Capture the cell that displays the provided text and extract its [x, y] central coordinate. 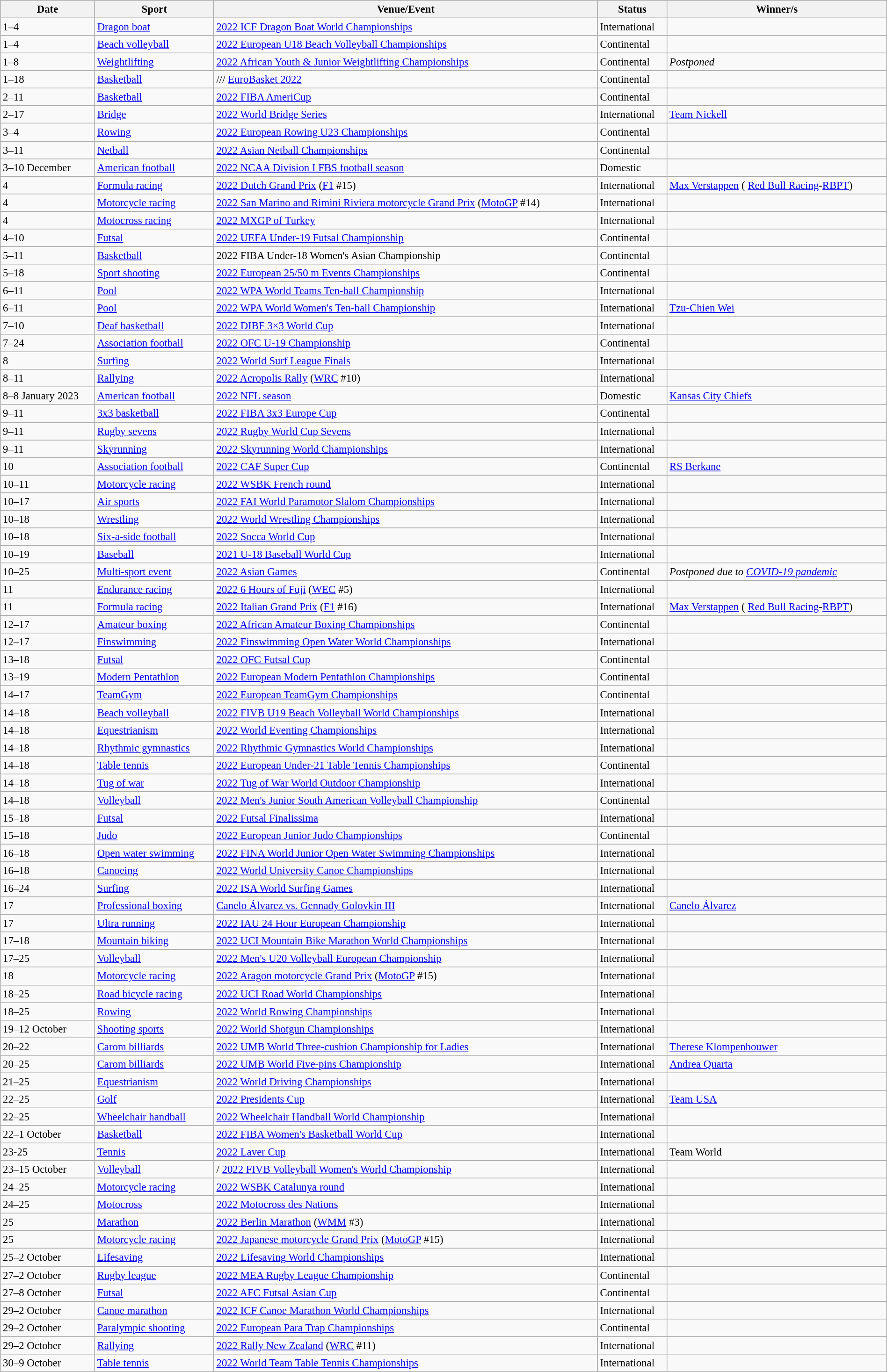
10–25 [48, 572]
2022 Italian Grand Prix (F1 #16) [406, 607]
Modern Pentathlon [154, 678]
3–10 December [48, 167]
2022 ICF Canoe Marathon World Championships [406, 1310]
Kansas City Chiefs [777, 396]
2022 Rhythmic Gymnastics World Championships [406, 748]
Deaf basketball [154, 326]
2022 Men's Junior South American Volleyball Championship [406, 801]
8 [48, 361]
Rugby sevens [154, 431]
2022 FAI World Paramotor Slalom Championships [406, 502]
2022 Laver Cup [406, 1152]
2022 Japanese motorcycle Grand Prix (MotoGP #15) [406, 1240]
2022 WSBK Catalunya round [406, 1187]
2022 World Surf League Finals [406, 361]
27–2 October [48, 1275]
2022 FIBA 3x3 Europe Cup [406, 414]
Motocross [154, 1205]
Tug of war [154, 783]
10 [48, 466]
Endurance racing [154, 590]
17–25 [48, 959]
13–18 [48, 660]
Andrea Quarta [777, 1064]
2021 U-18 Baseball World Cup [406, 554]
10–19 [48, 554]
Shooting sports [154, 1029]
2022 World Team Table Tennis Championships [406, 1363]
2022 European Rowing U23 Championships [406, 132]
2022 Lifesaving World Championships [406, 1257]
2–11 [48, 97]
Mountain biking [154, 941]
2022 FIVB U19 Beach Volleyball World Championships [406, 713]
TeamGym [154, 695]
Tzu-Chien Wei [777, 308]
7–10 [48, 326]
2022 Wheelchair Handball World Championship [406, 1117]
/// EuroBasket 2022 [406, 79]
10–17 [48, 502]
2022 European U18 Beach Volleyball Championships [406, 44]
2022 ISA World Surfing Games [406, 888]
2022 Tug of War World Outdoor Championship [406, 783]
Skyrunning [154, 449]
2022 World Wrestling Championships [406, 519]
2022 European TeamGym Championships [406, 695]
5–11 [48, 255]
Finswimming [154, 642]
20–25 [48, 1064]
3–11 [48, 150]
2022 World University Canoe Championships [406, 871]
3–4 [48, 132]
2022 World Bridge Series [406, 115]
Lifesaving [154, 1257]
2022 European Para Trap Championships [406, 1328]
2022 Berlin Marathon (WMM #3) [406, 1222]
Team World [777, 1152]
23–15 October [48, 1170]
2022 IAU 24 Hour European Championship [406, 924]
4–10 [48, 238]
Judo [154, 836]
Motocross racing [154, 220]
Winner/s [777, 9]
2022 CAF Super Cup [406, 466]
2022 World Eventing Championships [406, 730]
19–12 October [48, 1029]
2022 FIBA AmeriCup [406, 97]
2022 Socca World Cup [406, 537]
2022 European Modern Pentathlon Championships [406, 678]
Team USA [777, 1099]
Sport shooting [154, 273]
Sport [154, 9]
Team Nickell [777, 115]
Six-a-side football [154, 537]
2022 European Junior Judo Championships [406, 836]
2–17 [48, 115]
2022 AFC Futsal Asian Cup [406, 1293]
Tennis [154, 1152]
2022 World Rowing Championships [406, 1011]
Dragon boat [154, 27]
Netball [154, 150]
27–8 October [48, 1293]
17–18 [48, 941]
2022 MEA Rugby League Championship [406, 1275]
8–8 January 2023 [48, 396]
2022 FINA World Junior Open Water Swimming Championships [406, 853]
2022 African Amateur Boxing Championships [406, 625]
Canoeing [154, 871]
16–24 [48, 888]
Wheelchair handball [154, 1117]
2022 Skyrunning World Championships [406, 449]
2022 OFC U-19 Championship [406, 343]
20–22 [48, 1047]
2022 NFL season [406, 396]
Canelo Álvarez vs. Gennady Golovkin III [406, 906]
8–11 [48, 378]
2022 UCI Road World Championships [406, 994]
Road bicycle racing [154, 994]
2022 Asian Netball Championships [406, 150]
Golf [154, 1099]
2022 European Under-21 Table Tennis Championships [406, 765]
2022 Rally New Zealand (WRC #11) [406, 1345]
2022 Dutch Grand Prix (F1 #15) [406, 185]
2022 FIBA Under-18 Women's Asian Championship [406, 255]
Postponed [777, 62]
Amateur boxing [154, 625]
2022 Presidents Cup [406, 1099]
25–2 October [48, 1257]
2022 OFC Futsal Cup [406, 660]
Paralympic shooting [154, 1328]
Ultra running [154, 924]
Postponed due to COVID-19 pandemic [777, 572]
23-25 [48, 1152]
2022 6 Hours of Fuji (WEC #5) [406, 590]
30–9 October [48, 1363]
13–19 [48, 678]
Marathon [154, 1222]
2022 Men's U20 Volleyball European Championship [406, 959]
1–8 [48, 62]
10–11 [48, 484]
22–1 October [48, 1134]
Rhythmic gymnastics [154, 748]
2022 World Driving Championships [406, 1082]
Rugby league [154, 1275]
2022 African Youth & Junior Weightlifting Championships [406, 62]
7–24 [48, 343]
Baseball [154, 554]
2022 UMB World Five-pins Championship [406, 1064]
2022 ICF Dragon Boat World Championships [406, 27]
/ 2022 FIVB Volleyball Women's World Championship [406, 1170]
18 [48, 976]
2022 MXGP of Turkey [406, 220]
Wrestling [154, 519]
2022 FIBA Women's Basketball World Cup [406, 1134]
2022 WSBK French round [406, 484]
2022 Finswimming Open Water World Championships [406, 642]
2022 Aragon motorcycle Grand Prix (MotoGP #15) [406, 976]
Status [632, 9]
2022 World Shotgun Championships [406, 1029]
Multi-sport event [154, 572]
Venue/Event [406, 9]
2022 UCI Mountain Bike Marathon World Championships [406, 941]
Open water swimming [154, 853]
2022 Futsal Finalissima [406, 818]
Date [48, 9]
2022 Rugby World Cup Sevens [406, 431]
2022 WPA World Women's Ten-ball Championship [406, 308]
Canelo Álvarez [777, 906]
Weightlifting [154, 62]
2022 NCAA Division I FBS football season [406, 167]
RS Berkane [777, 466]
2022 Asian Games [406, 572]
Canoe marathon [154, 1310]
Therese Klompenhouwer [777, 1047]
2022 WPA World Teams Ten-ball Championship [406, 290]
3x3 basketball [154, 414]
2022 Acropolis Rally (WRC #10) [406, 378]
2022 San Marino and Rimini Riviera motorcycle Grand Prix (MotoGP #14) [406, 202]
2022 European 25/50 m Events Championships [406, 273]
2022 Motocross des Nations [406, 1205]
21–25 [48, 1082]
1–18 [48, 79]
Bridge [154, 115]
2022 DIBF 3×3 World Cup [406, 326]
14–17 [48, 695]
Professional boxing [154, 906]
2022 UMB World Three-cushion Championship for Ladies [406, 1047]
5–18 [48, 273]
Air sports [154, 502]
2022 UEFA Under-19 Futsal Championship [406, 238]
